Extract the [X, Y] coordinate from the center of the cell holding the provided text.  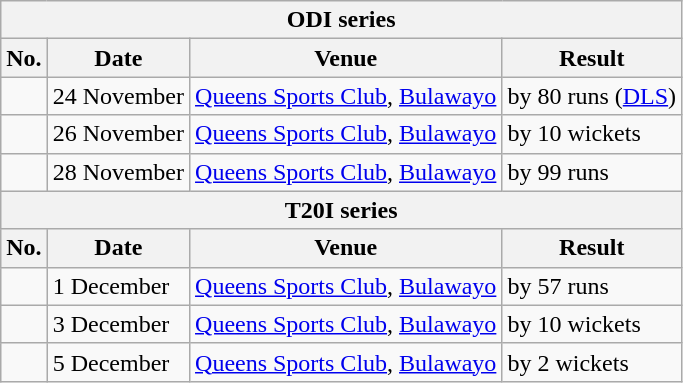
by 80 runs (DLS) [592, 96]
by 57 runs [592, 286]
ODI series [342, 20]
5 December [118, 362]
T20I series [342, 210]
by 99 runs [592, 172]
1 December [118, 286]
26 November [118, 134]
3 December [118, 324]
by 2 wickets [592, 362]
24 November [118, 96]
28 November [118, 172]
